Return the [x, y] coordinate for the center point of the cell that contains the specified text.  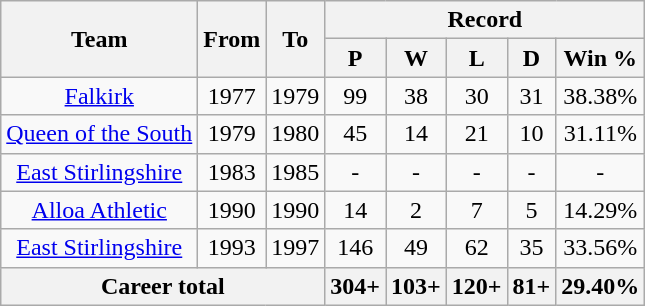
21 [476, 134]
L [476, 58]
1993 [232, 248]
304+ [356, 286]
From [232, 39]
31 [532, 96]
30 [476, 96]
1997 [296, 248]
29.40% [600, 286]
1983 [232, 172]
P [356, 58]
Record [485, 20]
38 [416, 96]
99 [356, 96]
Queen of the South [100, 134]
62 [476, 248]
38.38% [600, 96]
146 [356, 248]
10 [532, 134]
7 [476, 210]
Falkirk [100, 96]
Win % [600, 58]
Alloa Athletic [100, 210]
Career total [163, 286]
103+ [416, 286]
1980 [296, 134]
1985 [296, 172]
5 [532, 210]
D [532, 58]
33.56% [600, 248]
49 [416, 248]
81+ [532, 286]
Team [100, 39]
1977 [232, 96]
14.29% [600, 210]
To [296, 39]
120+ [476, 286]
35 [532, 248]
2 [416, 210]
W [416, 58]
31.11% [600, 134]
45 [356, 134]
